Determine the (X, Y) coordinate at the center of the cell enclosing the given text.  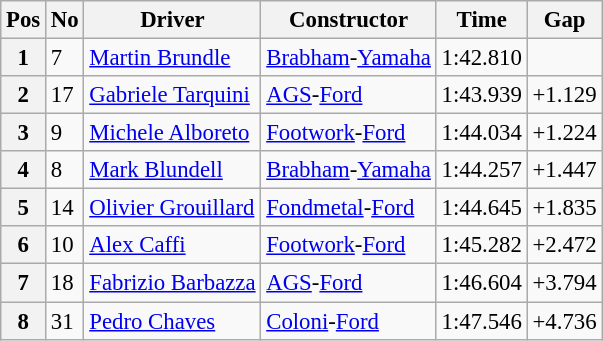
1:42.810 (482, 58)
Pos (24, 20)
1:45.282 (482, 245)
1:46.604 (482, 283)
Fabrizio Barbazza (172, 283)
9 (65, 133)
1 (24, 58)
Constructor (348, 20)
+1.129 (564, 95)
Gabriele Tarquini (172, 95)
No (65, 20)
Alex Caffi (172, 245)
6 (24, 245)
1:47.546 (482, 321)
Olivier Grouillard (172, 208)
4 (24, 170)
Gap (564, 20)
+3.794 (564, 283)
Pedro Chaves (172, 321)
3 (24, 133)
Coloni-Ford (348, 321)
1:44.257 (482, 170)
17 (65, 95)
+4.736 (564, 321)
+1.447 (564, 170)
Martin Brundle (172, 58)
Fondmetal-Ford (348, 208)
2 (24, 95)
1:44.645 (482, 208)
+1.224 (564, 133)
1:44.034 (482, 133)
+2.472 (564, 245)
Driver (172, 20)
5 (24, 208)
1:43.939 (482, 95)
18 (65, 283)
Time (482, 20)
Michele Alboreto (172, 133)
Mark Blundell (172, 170)
14 (65, 208)
10 (65, 245)
+1.835 (564, 208)
31 (65, 321)
